For the text-containing cell, return its midpoint in (x, y) coordinate format. 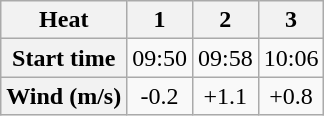
2 (225, 20)
Wind (m/s) (64, 96)
-0.2 (160, 96)
10:06 (291, 58)
+1.1 (225, 96)
Start time (64, 58)
3 (291, 20)
09:58 (225, 58)
+0.8 (291, 96)
Heat (64, 20)
09:50 (160, 58)
1 (160, 20)
